Determine the [X, Y] coordinate at the center of the cell enclosing the given text.  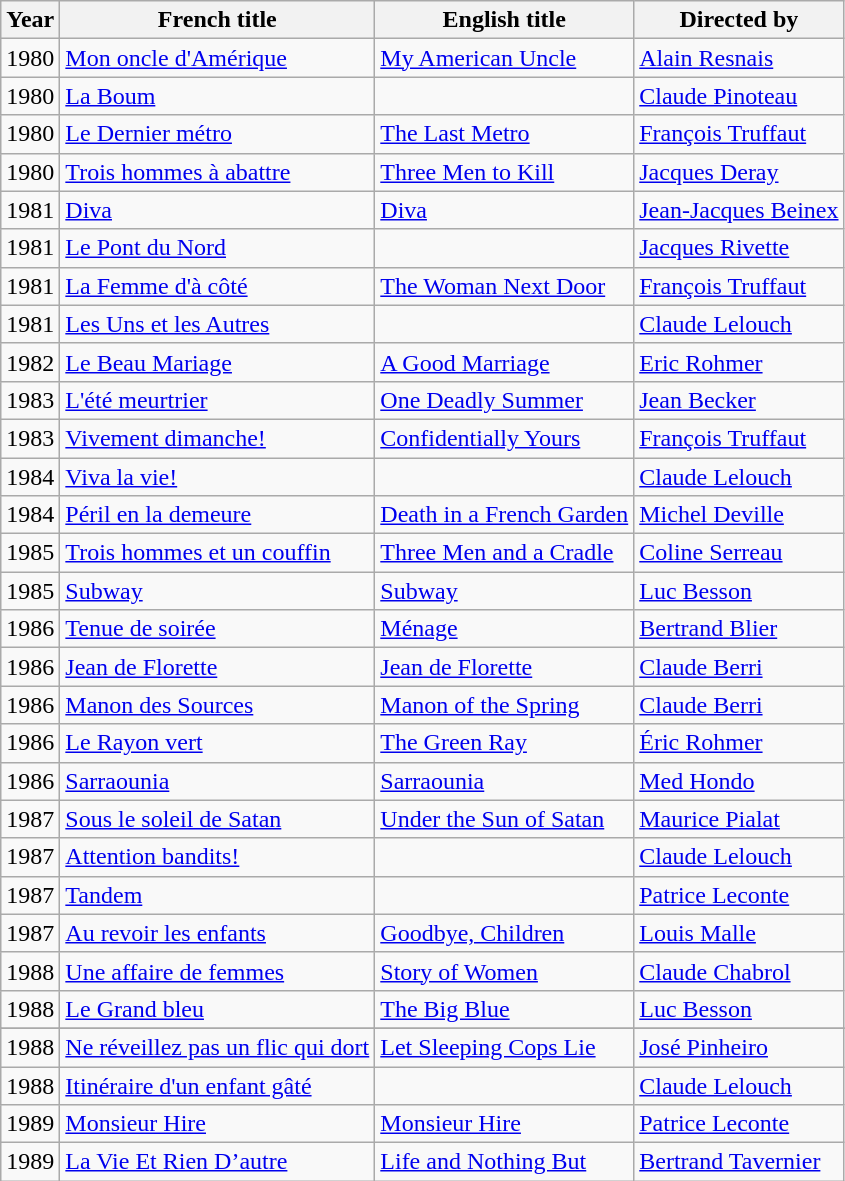
Tenue de soirée [218, 629]
Alain Resnais [739, 58]
1982 [30, 362]
Viva la vie! [218, 477]
The Big Blue [504, 1009]
Let Sleeping Cops Lie [504, 1047]
Attention bandits! [218, 857]
Le Rayon vert [218, 743]
Ne réveillez pas un flic qui dort [218, 1047]
La Vie Et Rien D’autre [218, 1162]
Les Uns et les Autres [218, 324]
Michel Deville [739, 515]
Three Men and a Cradle [504, 553]
Claude Chabrol [739, 971]
One Deadly Summer [504, 400]
Claude Pinoteau [739, 96]
Confidentially Yours [504, 438]
Life and Nothing But [504, 1162]
L'été meurtrier [218, 400]
Une affaire de femmes [218, 971]
Le Pont du Nord [218, 248]
Le Grand bleu [218, 1009]
Trois hommes à abattre [218, 172]
Jean Becker [739, 400]
Under the Sun of Satan [504, 819]
Bertrand Tavernier [739, 1162]
José Pinheiro [739, 1047]
Au revoir les enfants [218, 933]
Med Hondo [739, 781]
Jacques Rivette [739, 248]
Le Beau Mariage [218, 362]
Directed by [739, 20]
La Femme d'à côté [218, 286]
Coline Serreau [739, 553]
Manon of the Spring [504, 705]
Itinéraire d'un enfant gâté [218, 1085]
Bertrand Blier [739, 629]
Jean-Jacques Beinex [739, 210]
Death in a French Garden [504, 515]
Trois hommes et un couffin [218, 553]
Goodbye, Children [504, 933]
Sous le soleil de Satan [218, 819]
The Woman Next Door [504, 286]
Tandem [218, 895]
Ménage [504, 629]
Year [30, 20]
Louis Malle [739, 933]
Manon des Sources [218, 705]
La Boum [218, 96]
Story of Women [504, 971]
Three Men to Kill [504, 172]
Éric Rohmer [739, 743]
English title [504, 20]
French title [218, 20]
Maurice Pialat [739, 819]
Mon oncle d'Amérique [218, 58]
The Last Metro [504, 134]
Péril en la demeure [218, 515]
Jacques Deray [739, 172]
The Green Ray [504, 743]
My American Uncle [504, 58]
Eric Rohmer [739, 362]
Vivement dimanche! [218, 438]
A Good Marriage [504, 362]
Le Dernier métro [218, 134]
